From the cell containing the given text, extract its center point as [X, Y] coordinate. 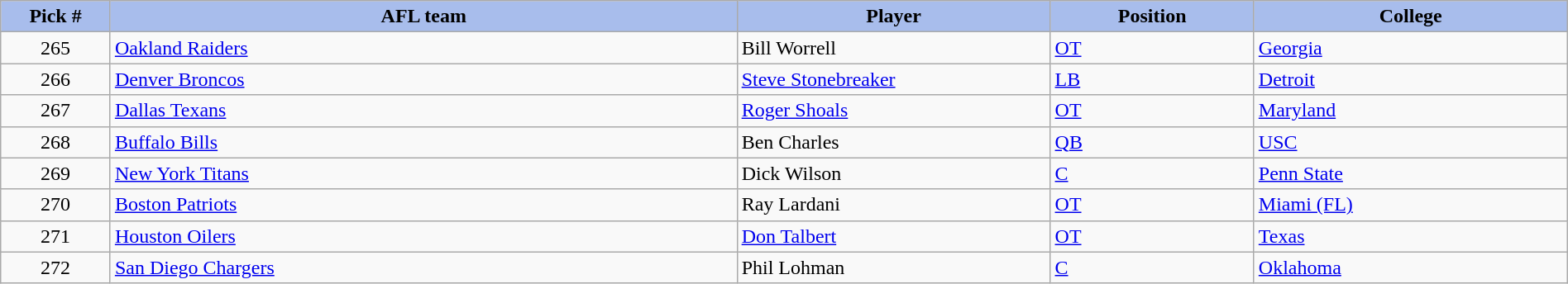
Maryland [1411, 111]
Houston Oilers [423, 236]
267 [56, 111]
New York Titans [423, 173]
QB [1152, 142]
Penn State [1411, 173]
Don Talbert [893, 236]
Oklahoma [1411, 267]
Oakland Raiders [423, 48]
Steve Stonebreaker [893, 79]
Georgia [1411, 48]
Ben Charles [893, 142]
272 [56, 267]
Bill Worrell [893, 48]
Detroit [1411, 79]
Dallas Texans [423, 111]
Pick # [56, 17]
USC [1411, 142]
Boston Patriots [423, 205]
Ray Lardani [893, 205]
266 [56, 79]
Denver Broncos [423, 79]
LB [1152, 79]
AFL team [423, 17]
Player [893, 17]
268 [56, 142]
Buffalo Bills [423, 142]
269 [56, 173]
270 [56, 205]
College [1411, 17]
Texas [1411, 236]
Roger Shoals [893, 111]
Position [1152, 17]
San Diego Chargers [423, 267]
Dick Wilson [893, 173]
Miami (FL) [1411, 205]
265 [56, 48]
Phil Lohman [893, 267]
271 [56, 236]
